Detect which cell encompasses the target text, then output its (X, Y) center coordinate. 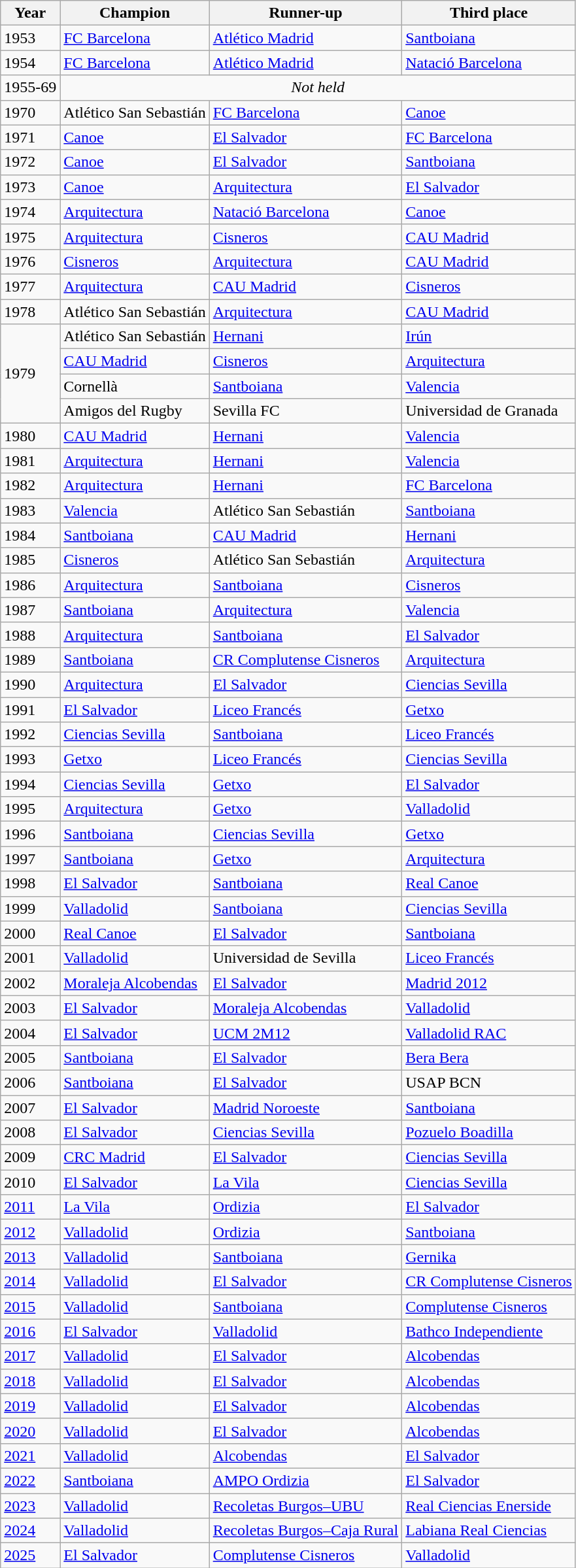
2006 (30, 1082)
1991 (30, 709)
1997 (30, 859)
Universidad de Granada (489, 411)
AMPO Ordizia (306, 1480)
2012 (30, 1232)
1953 (30, 38)
1984 (30, 535)
2021 (30, 1456)
2019 (30, 1406)
CRC Madrid (135, 1158)
2000 (30, 933)
1982 (30, 486)
1977 (30, 286)
Irún (489, 337)
Runner-up (306, 13)
1980 (30, 436)
Pozuelo Boadilla (489, 1133)
2025 (30, 1556)
1995 (30, 809)
Valladolid RAC (489, 1033)
1971 (30, 137)
1970 (30, 112)
Champion (135, 13)
2009 (30, 1158)
2020 (30, 1431)
1985 (30, 560)
1999 (30, 909)
1998 (30, 884)
2007 (30, 1108)
2017 (30, 1356)
Not held (318, 88)
Gernika (489, 1257)
1974 (30, 212)
Bathco Independiente (489, 1331)
2003 (30, 1008)
1979 (30, 374)
1996 (30, 834)
2014 (30, 1282)
Sevilla FC (306, 411)
1955-69 (30, 88)
1988 (30, 635)
1981 (30, 461)
Universidad de Sevilla (306, 958)
Labiana Real Ciencias (489, 1531)
2016 (30, 1331)
Madrid 2012 (489, 983)
Madrid Noroeste (306, 1108)
1989 (30, 659)
1978 (30, 312)
1983 (30, 510)
UCM 2M12 (306, 1033)
1986 (30, 585)
2022 (30, 1480)
1972 (30, 162)
1993 (30, 759)
2001 (30, 958)
2013 (30, 1257)
Recoletas Burgos–UBU (306, 1505)
1976 (30, 261)
2018 (30, 1381)
1994 (30, 784)
1990 (30, 684)
2010 (30, 1182)
1954 (30, 63)
2008 (30, 1133)
2015 (30, 1307)
Cornellà (135, 386)
Real Ciencias Enerside (489, 1505)
2024 (30, 1531)
USAP BCN (489, 1082)
1992 (30, 735)
Bera Bera (489, 1058)
1975 (30, 237)
2002 (30, 983)
2023 (30, 1505)
2011 (30, 1207)
2004 (30, 1033)
Amigos del Rugby (135, 411)
Recoletas Burgos–Caja Rural (306, 1531)
1987 (30, 610)
Year (30, 13)
2005 (30, 1058)
1973 (30, 187)
Third place (489, 13)
